Detect which cell encompasses the target text, then output its (x, y) center coordinate. 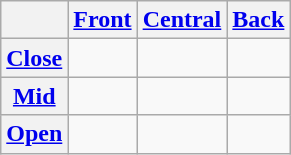
Close (34, 58)
Front (102, 20)
Open (34, 134)
Back (258, 20)
Mid (34, 96)
Central (182, 20)
